Find where the given text appears and provide that cell's center as (X, Y) coordinate. 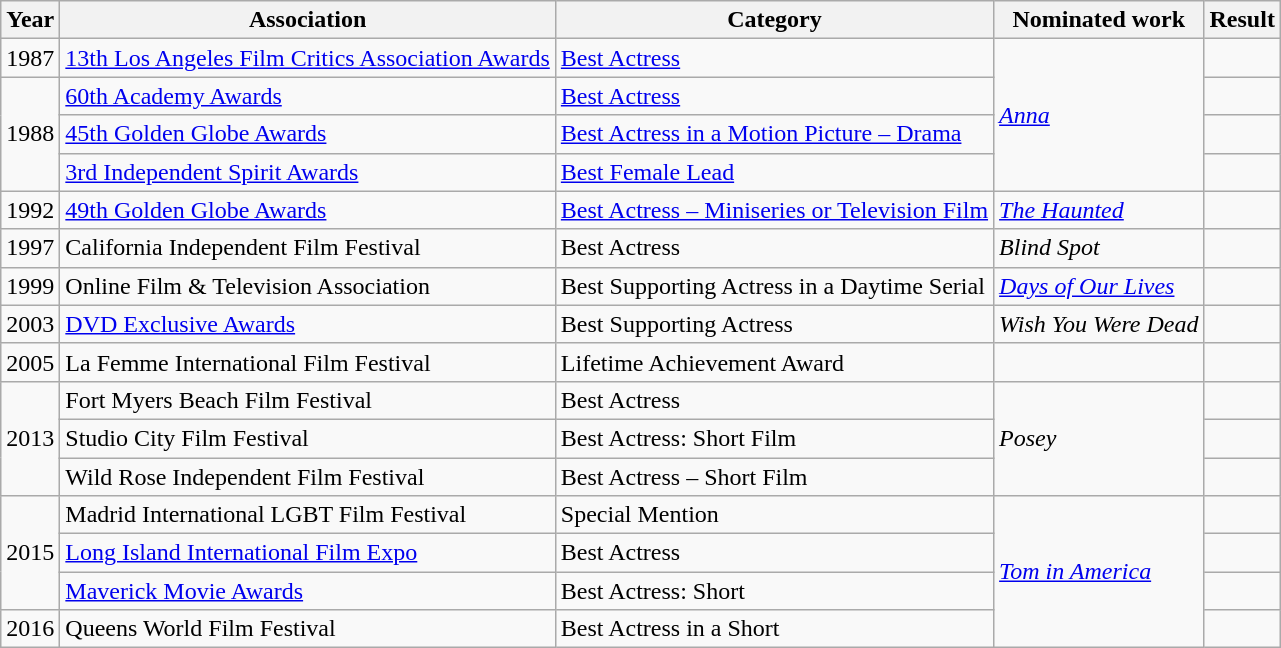
3rd Independent Spirit Awards (308, 172)
Year (30, 20)
Wish You Were Dead (1099, 324)
Anna (1099, 115)
2016 (30, 629)
Association (308, 20)
Category (774, 20)
Days of Our Lives (1099, 286)
1997 (30, 248)
Special Mention (774, 515)
Best Actress: Short Film (774, 438)
1992 (30, 210)
2013 (30, 438)
Best Supporting Actress (774, 324)
Best Supporting Actress in a Daytime Serial (774, 286)
Posey (1099, 438)
Fort Myers Beach Film Festival (308, 400)
49th Golden Globe Awards (308, 210)
2005 (30, 362)
Best Actress in a Motion Picture – Drama (774, 134)
45th Golden Globe Awards (308, 134)
Queens World Film Festival (308, 629)
DVD Exclusive Awards (308, 324)
Best Actress in a Short (774, 629)
Wild Rose Independent Film Festival (308, 477)
1987 (30, 58)
Studio City Film Festival (308, 438)
The Haunted (1099, 210)
Best Actress: Short (774, 591)
La Femme International Film Festival (308, 362)
Best Actress – Miniseries or Television Film (774, 210)
Blind Spot (1099, 248)
13th Los Angeles Film Critics Association Awards (308, 58)
Maverick Movie Awards (308, 591)
Lifetime Achievement Award (774, 362)
Best Actress – Short Film (774, 477)
60th Academy Awards (308, 96)
California Independent Film Festival (308, 248)
Best Female Lead (774, 172)
1988 (30, 134)
Result (1242, 20)
1999 (30, 286)
Madrid International LGBT Film Festival (308, 515)
Nominated work (1099, 20)
2015 (30, 553)
2003 (30, 324)
Tom in America (1099, 572)
Long Island International Film Expo (308, 553)
Online Film & Television Association (308, 286)
